For the text-containing cell, return its midpoint in [x, y] coordinate format. 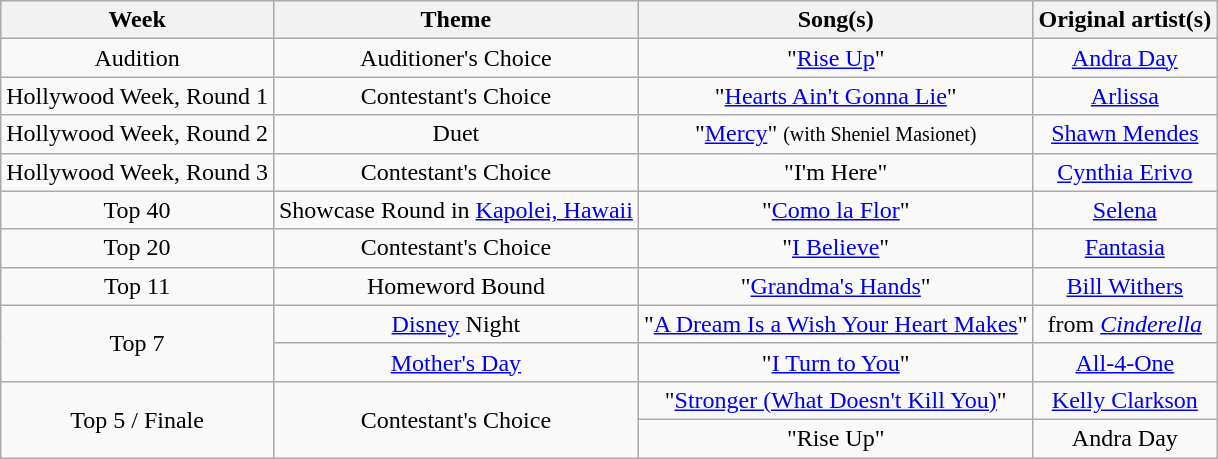
Arlissa [1125, 96]
"Mercy" (with Sheniel Masionet) [836, 134]
Week [138, 20]
Hollywood Week, Round 3 [138, 172]
Auditioner's Choice [456, 58]
Top 7 [138, 343]
Top 40 [138, 210]
Top 20 [138, 248]
Audition [138, 58]
Showcase Round in Kapolei, Hawaii [456, 210]
Kelly Clarkson [1125, 400]
from Cinderella [1125, 324]
Hollywood Week, Round 1 [138, 96]
"I Turn to You" [836, 362]
Cynthia Erivo [1125, 172]
Homeword Bound [456, 286]
All-4-One [1125, 362]
Bill Withers [1125, 286]
Theme [456, 20]
"Stronger (What Doesn't Kill You)" [836, 400]
Top 5 / Finale [138, 419]
Disney Night [456, 324]
"A Dream Is a Wish Your Heart Makes" [836, 324]
Fantasia [1125, 248]
"Grandma's Hands" [836, 286]
Original artist(s) [1125, 20]
Shawn Mendes [1125, 134]
Duet [456, 134]
Top 11 [138, 286]
"Hearts Ain't Gonna Lie" [836, 96]
Selena [1125, 210]
"Como la Flor" [836, 210]
Hollywood Week, Round 2 [138, 134]
"I Believe" [836, 248]
Mother's Day [456, 362]
Song(s) [836, 20]
"I'm Here" [836, 172]
